Output the (X, Y) coordinate of the center of the cell containing the given text.  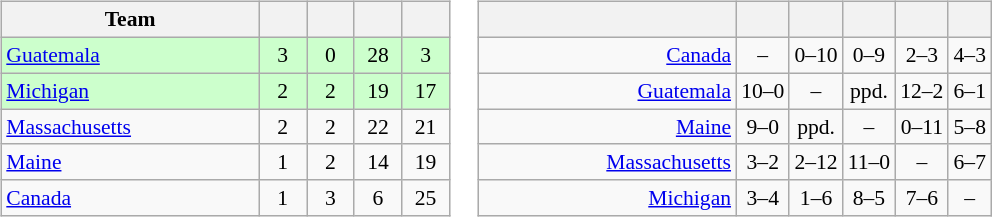
0–11 (922, 127)
11–0 (869, 162)
9–0 (762, 127)
2–3 (922, 55)
0–9 (869, 55)
0–10 (816, 55)
5–8 (970, 127)
12–2 (922, 91)
6 (378, 198)
22 (378, 127)
21 (426, 127)
10–0 (762, 91)
17 (426, 91)
3–4 (762, 198)
8–5 (869, 198)
14 (378, 162)
6–7 (970, 162)
1–6 (816, 198)
6–1 (970, 91)
28 (378, 55)
0 (330, 55)
3–2 (762, 162)
2–12 (816, 162)
Team (130, 20)
7–6 (922, 198)
4–3 (970, 55)
25 (426, 198)
